Identify which cell holds the provided text, then report its (x, y) central coordinate. 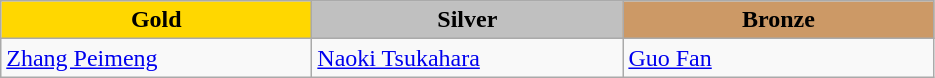
Gold (156, 20)
Bronze (778, 20)
Guo Fan (778, 58)
Naoki Tsukahara (468, 58)
Zhang Peimeng (156, 58)
Silver (468, 20)
